Return the (X, Y) coordinate for the center point of the cell that contains the specified text.  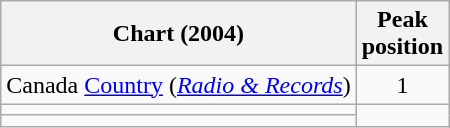
Chart (2004) (178, 34)
1 (402, 85)
Canada Country (Radio & Records) (178, 85)
Peakposition (402, 34)
